Search for the cell housing the specified text and yield its (X, Y) center coordinate. 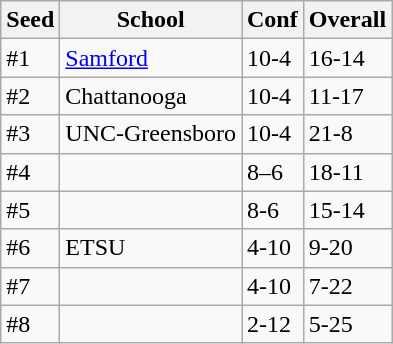
School (151, 20)
UNC-Greensboro (151, 134)
#1 (30, 58)
2-12 (273, 324)
#6 (30, 248)
#7 (30, 286)
7-22 (347, 286)
Overall (347, 20)
Chattanooga (151, 96)
#3 (30, 134)
Samford (151, 58)
#4 (30, 172)
Seed (30, 20)
#8 (30, 324)
#5 (30, 210)
18-11 (347, 172)
ETSU (151, 248)
15-14 (347, 210)
9-20 (347, 248)
21-8 (347, 134)
16-14 (347, 58)
8-6 (273, 210)
Conf (273, 20)
5-25 (347, 324)
#2 (30, 96)
8–6 (273, 172)
11-17 (347, 96)
